Return (X, Y) of the center of cell containing provided text 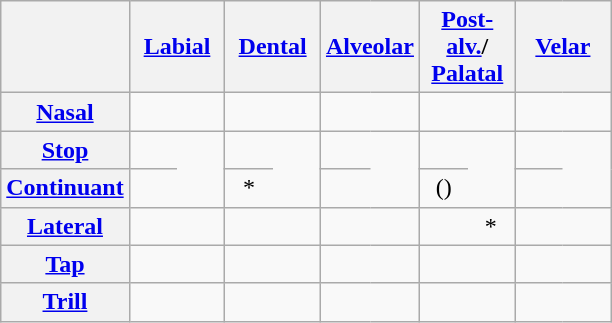
Tap (65, 264)
Dental (273, 47)
Nasal (65, 112)
Velar (563, 47)
Trill (65, 302)
Alveolar (370, 47)
Lateral (65, 226)
Labial (177, 47)
Post-alv./Palatal (467, 47)
Continuant (65, 188)
Stop (65, 150)
() (443, 188)
